Output the [X, Y] coordinate of the center of the cell containing the given text.  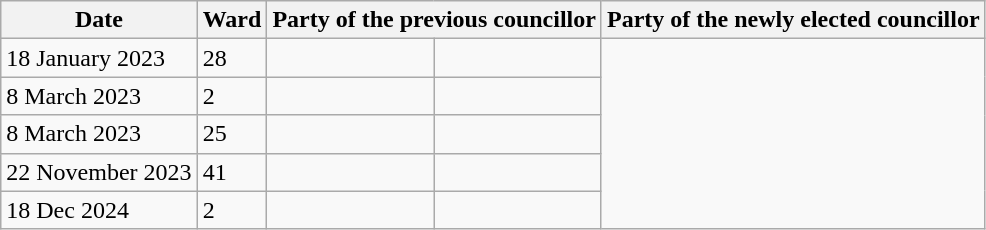
28 [232, 58]
18 January 2023 [99, 58]
22 November 2023 [99, 172]
Date [99, 20]
41 [232, 172]
Ward [232, 20]
Party of the newly elected councillor [793, 20]
25 [232, 134]
18 Dec 2024 [99, 210]
Party of the previous councillor [434, 20]
